Locate the cell with the specified text and output its (x, y) center coordinate. 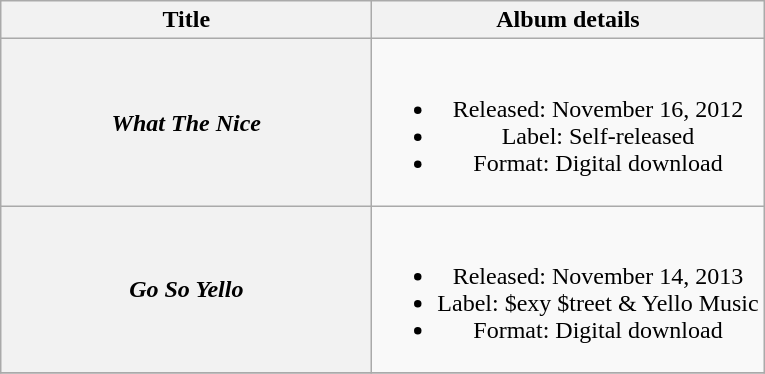
What The Nice (186, 122)
Released: November 14, 2013Label: $exy $treet & Yello MusicFormat: Digital download (568, 290)
Title (186, 20)
Go So Yello (186, 290)
Released: November 16, 2012Label: Self-releasedFormat: Digital download (568, 122)
Album details (568, 20)
